Find where the given text appears and provide that cell's center as (X, Y) coordinate. 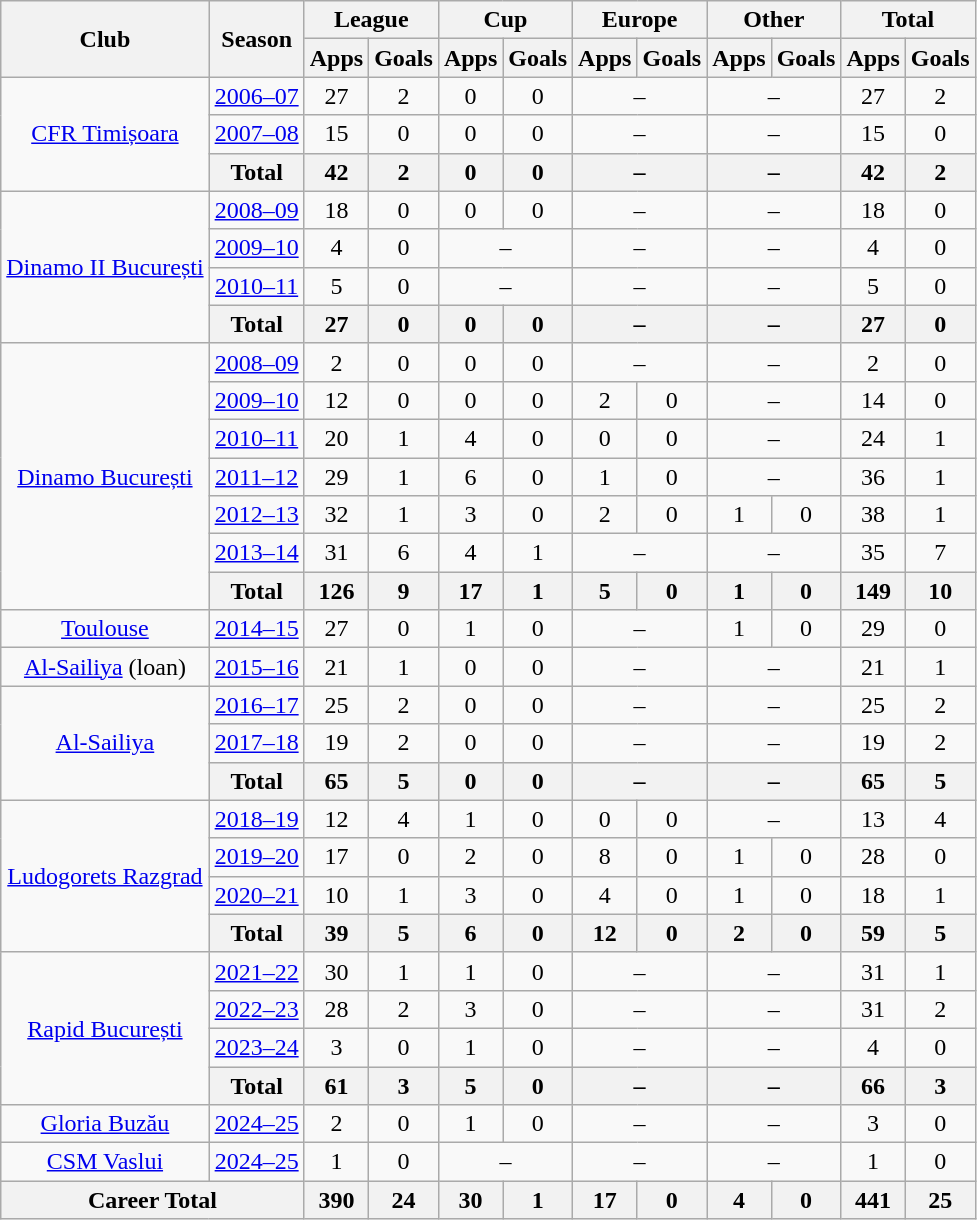
2016–17 (256, 705)
2022–23 (256, 1009)
2015–16 (256, 667)
8 (605, 857)
2019–20 (256, 857)
Toulouse (105, 629)
2014–15 (256, 629)
2011–12 (256, 477)
390 (336, 1200)
Al-Sailiya (loan) (105, 667)
2020–21 (256, 895)
Club (105, 39)
Gloria Buzău (105, 1124)
39 (336, 933)
2018–19 (256, 819)
7 (940, 553)
Ludogorets Razgrad (105, 876)
Europe (640, 20)
2006–07 (256, 96)
Rapid București (105, 1028)
2007–08 (256, 134)
32 (336, 515)
Dinamo București (105, 476)
2012–13 (256, 515)
2017–18 (256, 743)
36 (873, 477)
35 (873, 553)
9 (404, 591)
Al-Sailiya (105, 743)
61 (336, 1085)
Season (256, 39)
Career Total (152, 1200)
441 (873, 1200)
CSM Vaslui (105, 1162)
Dinamo II București (105, 267)
13 (873, 819)
Other (774, 20)
149 (873, 591)
14 (873, 400)
66 (873, 1085)
2021–22 (256, 971)
59 (873, 933)
2013–14 (256, 553)
126 (336, 591)
20 (336, 438)
Cup (505, 20)
2023–24 (256, 1047)
League (371, 20)
CFR Timișoara (105, 134)
38 (873, 515)
